Provide the (x, y) coordinate of the cell's center where the given text is located.  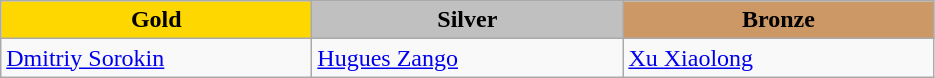
Dmitriy Sorokin (156, 58)
Hugues Zango (468, 58)
Bronze (778, 20)
Xu Xiaolong (778, 58)
Gold (156, 20)
Silver (468, 20)
